Identify which cell holds the provided text, then report its (X, Y) central coordinate. 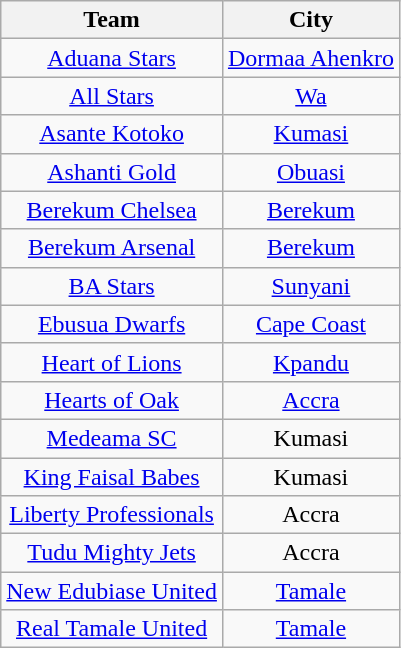
Berekum Arsenal (112, 248)
New Edubiase United (112, 591)
Sunyani (310, 286)
Real Tamale United (112, 629)
Team (112, 20)
King Faisal Babes (112, 477)
All Stars (112, 96)
Kpandu (310, 362)
Obuasi (310, 172)
Liberty Professionals (112, 515)
Wa (310, 96)
Aduana Stars (112, 58)
Dormaa Ahenkro (310, 58)
Ashanti Gold (112, 172)
Asante Kotoko (112, 134)
BA Stars (112, 286)
Heart of Lions (112, 362)
Cape Coast (310, 324)
Ebusua Dwarfs (112, 324)
Hearts of Oak (112, 400)
City (310, 20)
Medeama SC (112, 438)
Berekum Chelsea (112, 210)
Tudu Mighty Jets (112, 553)
